For the text-containing cell, return its midpoint in (X, Y) coordinate format. 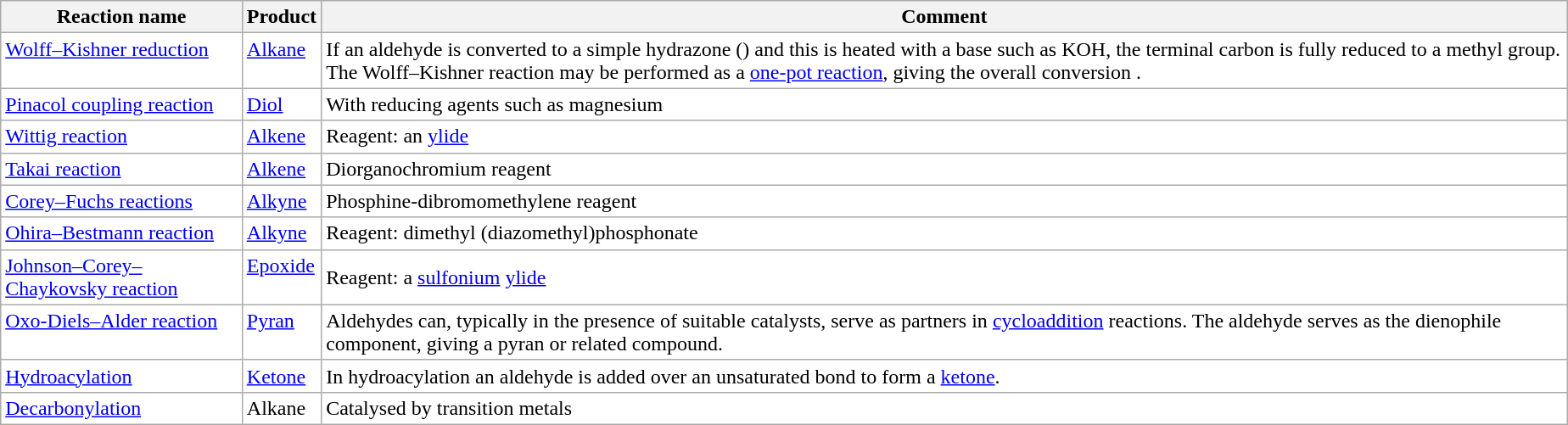
Catalysed by transition metals (945, 408)
Reagent: an ylide (945, 137)
Phosphine-dibromomethylene reagent (945, 201)
Diorganochromium reagent (945, 169)
Wittig reaction (122, 137)
Takai reaction (122, 169)
Comment (945, 17)
Product (282, 17)
Johnson–Corey–Chaykovsky reaction (122, 277)
With reducing agents such as magnesium (945, 104)
Diol (282, 104)
Decarbonylation (122, 408)
Epoxide (282, 277)
Ketone (282, 376)
Wolff–Kishner reduction (122, 61)
Ohira–Bestmann reaction (122, 233)
In hydroacylation an aldehyde is added over an unsaturated bond to form a ketone. (945, 376)
Reagent: dimethyl (diazomethyl)phosphonate (945, 233)
Pyran (282, 333)
Reaction name (122, 17)
Corey–Fuchs reactions (122, 201)
Oxo-Diels–Alder reaction (122, 333)
Hydroacylation (122, 376)
Pinacol coupling reaction (122, 104)
Reagent: a sulfonium ylide (945, 277)
